Provide the (X, Y) coordinate of the cell's center where the given text is located.  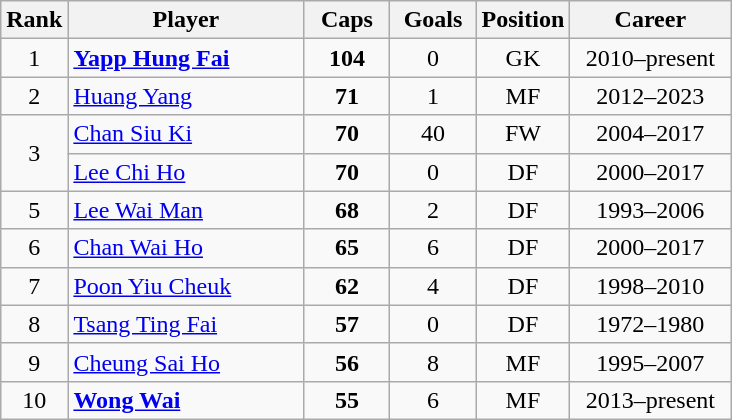
10 (34, 400)
56 (347, 362)
GK (523, 58)
55 (347, 400)
104 (347, 58)
40 (433, 134)
Tsang Ting Fai (186, 324)
Position (523, 20)
4 (433, 286)
5 (34, 210)
68 (347, 210)
Player (186, 20)
FW (523, 134)
2012–2023 (650, 96)
Yapp Hung Fai (186, 58)
1995–2007 (650, 362)
2013–present (650, 400)
3 (34, 153)
1993–2006 (650, 210)
57 (347, 324)
Caps (347, 20)
Lee Chi Ho (186, 172)
1972–1980 (650, 324)
Career (650, 20)
65 (347, 248)
Goals (433, 20)
Poon Yiu Cheuk (186, 286)
9 (34, 362)
2010–present (650, 58)
Cheung Sai Ho (186, 362)
71 (347, 96)
Wong Wai (186, 400)
7 (34, 286)
Huang Yang (186, 96)
Chan Siu Ki (186, 134)
2004–2017 (650, 134)
Chan Wai Ho (186, 248)
Lee Wai Man (186, 210)
Rank (34, 20)
1998–2010 (650, 286)
62 (347, 286)
